Output the [X, Y] coordinate of the center of the cell containing the given text.  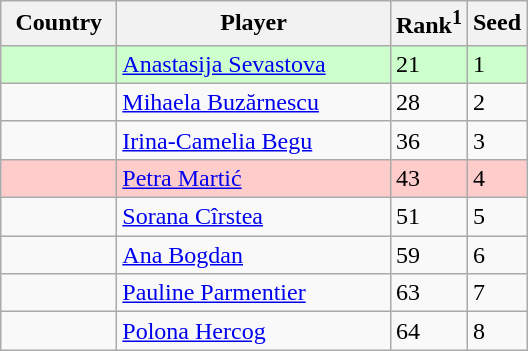
2 [496, 102]
59 [428, 255]
6 [496, 255]
36 [428, 140]
Rank1 [428, 24]
Player [254, 24]
64 [428, 331]
8 [496, 331]
43 [428, 178]
21 [428, 64]
Mihaela Buzărnescu [254, 102]
Sorana Cîrstea [254, 217]
4 [496, 178]
Irina-Camelia Begu [254, 140]
63 [428, 293]
Pauline Parmentier [254, 293]
51 [428, 217]
7 [496, 293]
3 [496, 140]
5 [496, 217]
1 [496, 64]
Anastasija Sevastova [254, 64]
28 [428, 102]
Ana Bogdan [254, 255]
Seed [496, 24]
Country [59, 24]
Petra Martić [254, 178]
Polona Hercog [254, 331]
